Search for the cell housing the specified text and yield its [x, y] center coordinate. 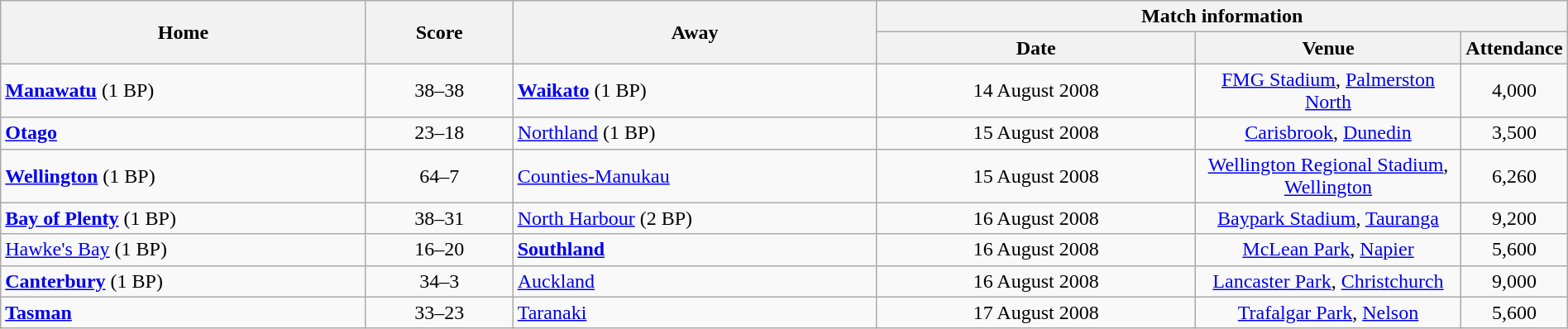
FMG Stadium, Palmerston North [1328, 91]
Wellington Regional Stadium, Wellington [1328, 175]
Carisbrook, Dunedin [1328, 133]
Bay of Plenty (1 BP) [184, 218]
Manawatu (1 BP) [184, 91]
Southland [695, 250]
14 August 2008 [1035, 91]
23–18 [439, 133]
McLean Park, Napier [1328, 250]
Baypark Stadium, Tauranga [1328, 218]
Otago [184, 133]
33–23 [439, 312]
Hawke's Bay (1 BP) [184, 250]
Auckland [695, 281]
North Harbour (2 BP) [695, 218]
9,000 [1514, 281]
Home [184, 32]
Lancaster Park, Christchurch [1328, 281]
Waikato (1 BP) [695, 91]
3,500 [1514, 133]
9,200 [1514, 218]
6,260 [1514, 175]
Match information [1222, 17]
Taranaki [695, 312]
34–3 [439, 281]
Counties-Manukau [695, 175]
4,000 [1514, 91]
Date [1035, 48]
17 August 2008 [1035, 312]
Score [439, 32]
38–31 [439, 218]
38–38 [439, 91]
Trafalgar Park, Nelson [1328, 312]
Northland (1 BP) [695, 133]
Attendance [1514, 48]
Away [695, 32]
Tasman [184, 312]
Venue [1328, 48]
Wellington (1 BP) [184, 175]
64–7 [439, 175]
Canterbury (1 BP) [184, 281]
16–20 [439, 250]
